Capture the cell that displays the provided text and extract its (x, y) central coordinate. 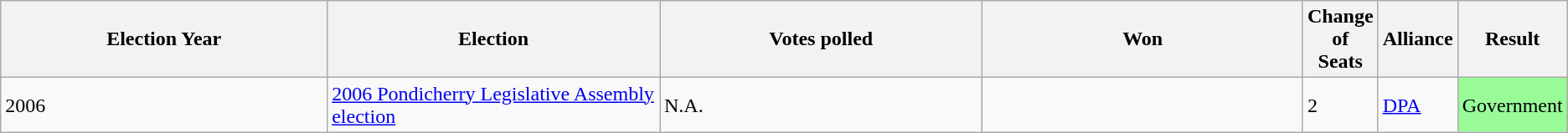
N.A. (821, 105)
2006 Pondicherry Legislative Assembly election (494, 105)
Votes polled (821, 39)
Result (1513, 39)
DPA (1417, 105)
Alliance (1417, 39)
Election (494, 39)
Won (1142, 39)
Government (1513, 105)
2 (1340, 105)
2006 (164, 105)
Change of Seats (1340, 39)
Election Year (164, 39)
